Capture the cell that displays the provided text and extract its (X, Y) central coordinate. 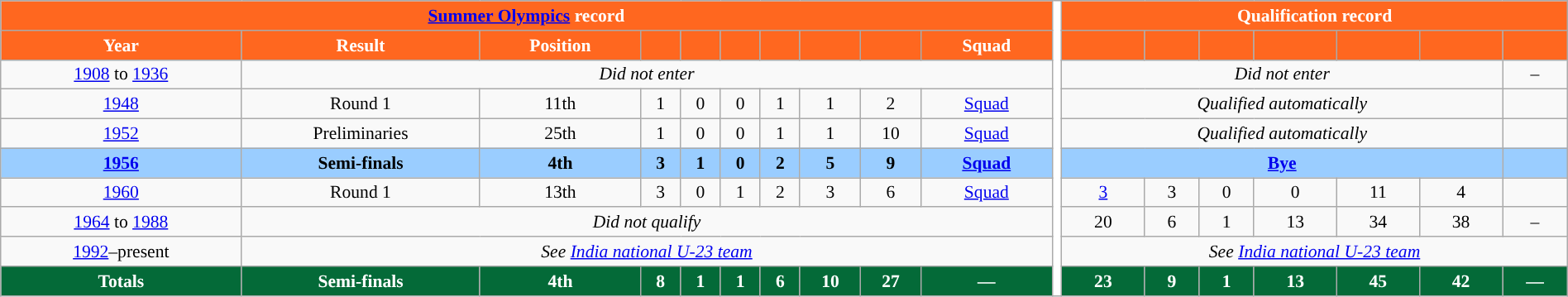
8 (661, 281)
Year (121, 46)
1908 to 1936 (121, 74)
Totals (121, 281)
27 (890, 281)
1948 (121, 104)
13th (561, 193)
23 (1103, 281)
45 (1378, 281)
Did not qualify (647, 223)
4 (1460, 193)
1964 to 1988 (121, 223)
Position (561, 46)
Summer Olympics record (526, 16)
1992–present (121, 251)
Qualification record (1315, 16)
25th (561, 134)
38 (1460, 223)
34 (1378, 223)
1956 (121, 163)
11th (561, 104)
Preliminaries (361, 134)
Bye (1282, 163)
1960 (121, 193)
11 (1378, 193)
42 (1460, 281)
1952 (121, 134)
5 (830, 163)
Result (361, 46)
20 (1103, 223)
